Search for the cell housing the specified text and yield its (x, y) center coordinate. 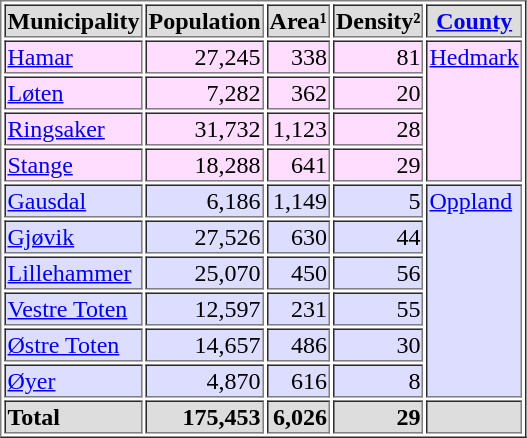
6,026 (298, 416)
Løten (73, 92)
Vestre Toten (73, 308)
56 (378, 272)
Ringsaker (73, 128)
8 (378, 380)
641 (298, 164)
1,123 (298, 128)
Oppland (474, 290)
12,597 (205, 308)
4,870 (205, 380)
28 (378, 128)
81 (378, 56)
616 (298, 380)
175,453 (205, 416)
55 (378, 308)
27,245 (205, 56)
44 (378, 236)
Østre Toten (73, 344)
Density² (378, 20)
Lillehammer (73, 272)
Gausdal (73, 200)
Population (205, 20)
486 (298, 344)
7,282 (205, 92)
Total (73, 416)
450 (298, 272)
338 (298, 56)
Øyer (73, 380)
14,657 (205, 344)
362 (298, 92)
25,070 (205, 272)
18,288 (205, 164)
County (474, 20)
630 (298, 236)
Area¹ (298, 20)
Hedmark (474, 110)
6,186 (205, 200)
31,732 (205, 128)
Hamar (73, 56)
Stange (73, 164)
20 (378, 92)
27,526 (205, 236)
5 (378, 200)
Gjøvik (73, 236)
1,149 (298, 200)
Municipality (73, 20)
231 (298, 308)
30 (378, 344)
